Pinpoint the cell where the given text exists, returning its [x, y] midpoint coordinate. 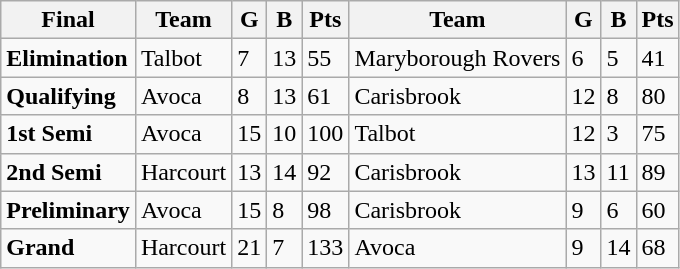
68 [658, 248]
3 [618, 134]
41 [658, 58]
75 [658, 134]
Final [68, 20]
10 [284, 134]
Maryborough Rovers [458, 58]
Qualifying [68, 96]
92 [326, 172]
1st Semi [68, 134]
Grand [68, 248]
21 [250, 248]
5 [618, 58]
55 [326, 58]
11 [618, 172]
98 [326, 210]
89 [658, 172]
80 [658, 96]
60 [658, 210]
133 [326, 248]
2nd Semi [68, 172]
Elimination [68, 58]
100 [326, 134]
Preliminary [68, 210]
61 [326, 96]
